Detect which cell encompasses the target text, then output its [X, Y] center coordinate. 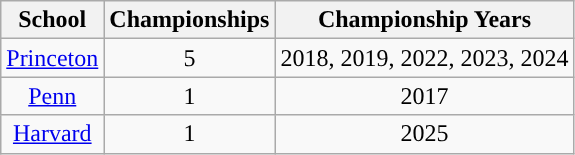
Championships [190, 20]
Championship Years [424, 20]
School [52, 20]
2025 [424, 134]
Princeton [52, 58]
2017 [424, 96]
Harvard [52, 134]
2018, 2019, 2022, 2023, 2024 [424, 58]
Penn [52, 96]
5 [190, 58]
